Return the [x, y] coordinate for the center point of the cell that contains the specified text.  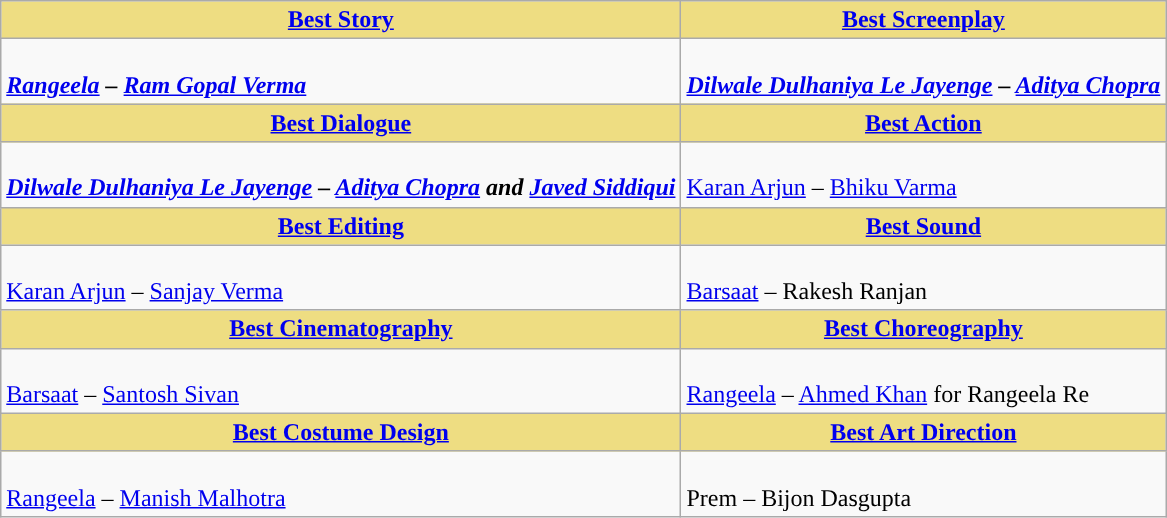
Rangeela – Ram Gopal Verma [341, 72]
Dilwale Dulhaniya Le Jayenge – Aditya Chopra and Javed Siddiqui [341, 174]
Best Costume Design [341, 432]
Best Art Direction [924, 432]
Dilwale Dulhaniya Le Jayenge – Aditya Chopra [924, 72]
Best Editing [341, 226]
Rangeela – Manish Malhotra [341, 484]
Best Story [341, 20]
Prem – Bijon Dasgupta [924, 484]
Best Screenplay [924, 20]
Best Sound [924, 226]
Barsaat – Rakesh Ranjan [924, 278]
Best Cinematography [341, 329]
Rangeela – Ahmed Khan for Rangeela Re [924, 380]
Barsaat – Santosh Sivan [341, 380]
Karan Arjun – Bhiku Varma [924, 174]
Karan Arjun – Sanjay Verma [341, 278]
Best Dialogue [341, 123]
Best Choreography [924, 329]
Best Action [924, 123]
